Find where the given text appears and provide that cell's center as [x, y] coordinate. 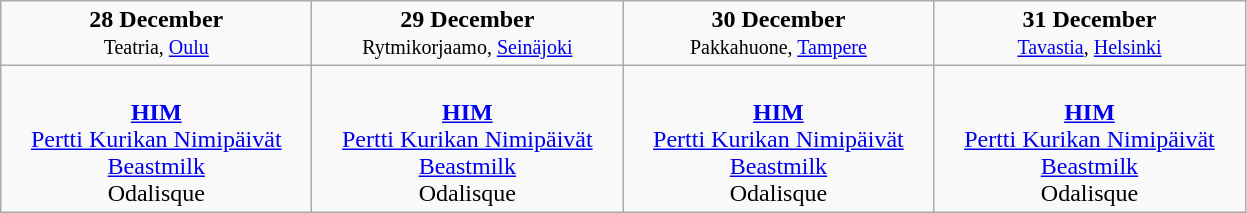
29 December Rytmikorjaamo, Seinäjoki [468, 34]
28 December Teatria, Oulu [156, 34]
30 December Pakkahuone, Tampere [778, 34]
31 December Tavastia, Helsinki [1090, 34]
